Provide the [X, Y] coordinate of the cell's center where the given text is located.  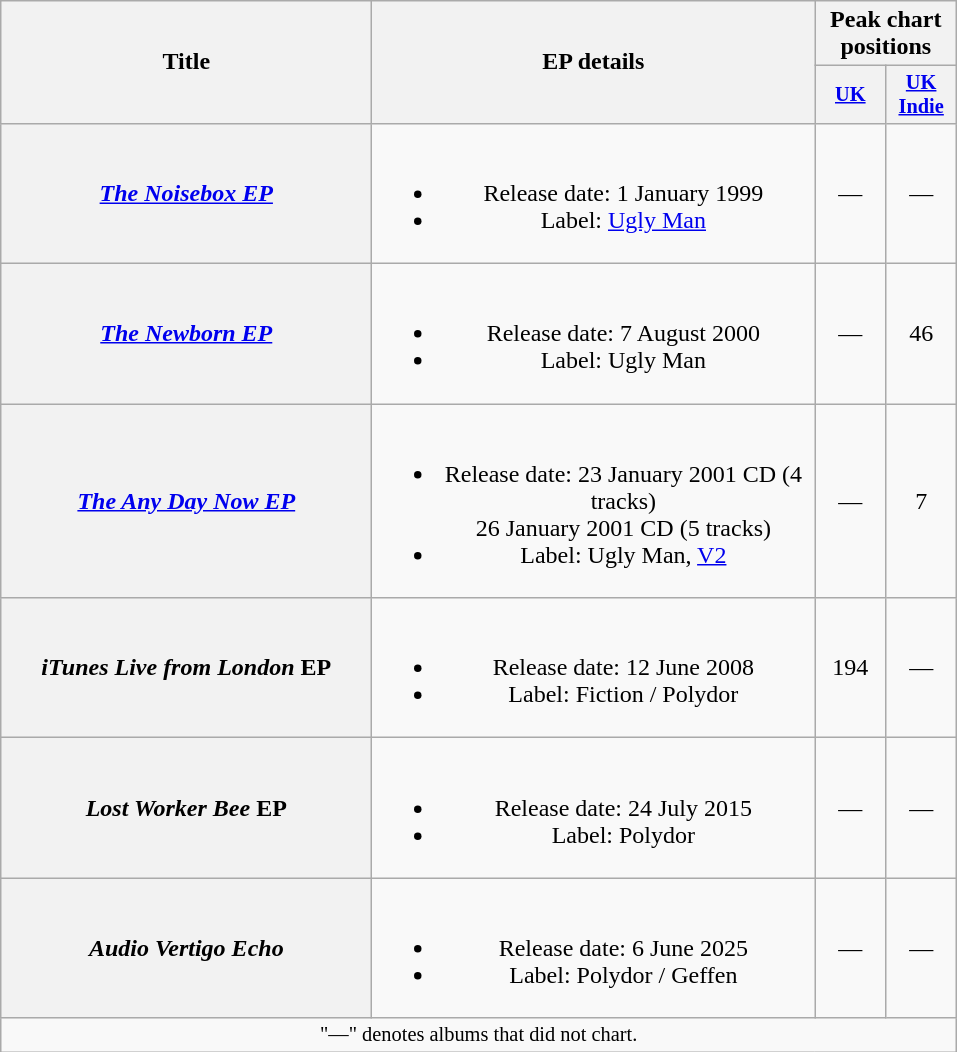
UK Indie [922, 95]
The Any Day Now EP [186, 501]
EP details [594, 62]
46 [922, 334]
Release date: 12 June 2008Label: Fiction / Polydor [594, 668]
Peak chart positions [886, 34]
Release date: 6 June 2025Label: Polydor / Geffen [594, 948]
UK [850, 95]
Lost Worker Bee EP [186, 808]
Release date: 1 January 1999Label: Ugly Man [594, 193]
iTunes Live from London EP [186, 668]
"—" denotes albums that did not chart. [479, 1035]
The Newborn EP [186, 334]
194 [850, 668]
The Noisebox EP [186, 193]
7 [922, 501]
Title [186, 62]
Release date: 23 January 2001 CD (4 tracks)26 January 2001 CD (5 tracks)Label: Ugly Man, V2 [594, 501]
Release date: 24 July 2015Label: Polydor [594, 808]
Release date: 7 August 2000Label: Ugly Man [594, 334]
Audio Vertigo Echo [186, 948]
